Find where the given text appears and provide that cell's center as (x, y) coordinate. 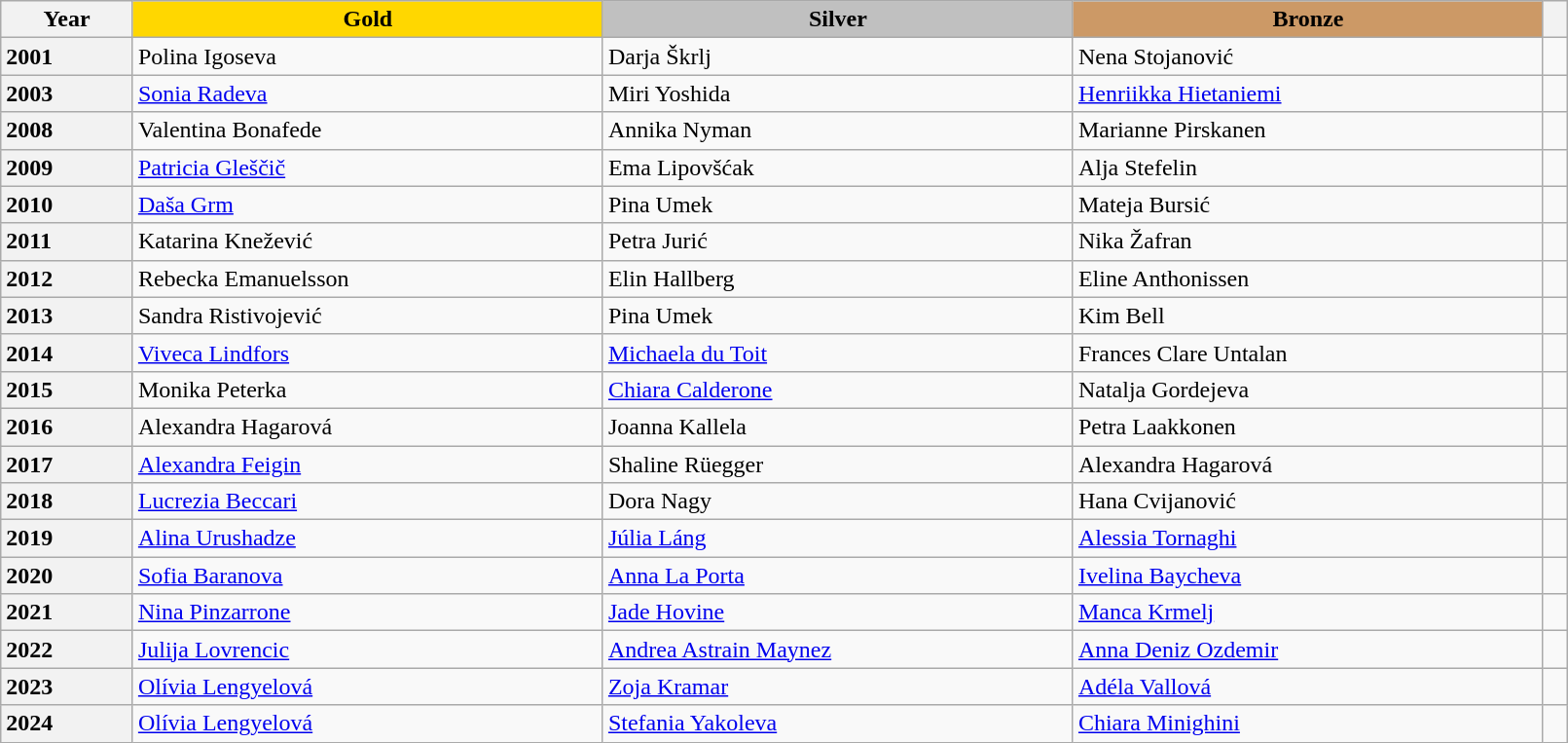
Nika Žafran (1308, 241)
Petra Laakkonen (1308, 427)
2015 (67, 390)
Adéla Vallová (1308, 687)
Ivelina Baycheva (1308, 576)
Anna La Porta (837, 576)
2020 (67, 576)
Marianne Pirskanen (1308, 130)
Rebecka Emanuelsson (368, 279)
Chiara Calderone (837, 390)
Kim Bell (1308, 316)
2023 (67, 687)
Hana Cvijanović (1308, 502)
Joanna Kallela (837, 427)
Nina Pinzarrone (368, 613)
Nena Stojanović (1308, 56)
Valentina Bonafede (368, 130)
Frances Clare Untalan (1308, 353)
Polina Igoseva (368, 56)
2018 (67, 502)
2012 (67, 279)
Stefania Yakoleva (837, 724)
Shaline Rüegger (837, 464)
Sofia Baranova (368, 576)
Elin Hallberg (837, 279)
Lucrezia Beccari (368, 502)
Henriikka Hietaniemi (1308, 93)
Dora Nagy (837, 502)
Petra Jurić (837, 241)
Natalja Gordejeva (1308, 390)
2003 (67, 93)
2014 (67, 353)
Zoja Kramar (837, 687)
Sonia Radeva (368, 93)
2009 (67, 167)
Alja Stefelin (1308, 167)
Michaela du Toit (837, 353)
Jade Hovine (837, 613)
Chiara Minighini (1308, 724)
Eline Anthonissen (1308, 279)
Alexandra Feigin (368, 464)
Júlia Láng (837, 539)
Silver (837, 19)
2008 (67, 130)
Sandra Ristivojević (368, 316)
Andrea Astrain Maynez (837, 650)
2010 (67, 204)
Mateja Bursić (1308, 204)
Year (67, 19)
Manca Krmelj (1308, 613)
Miri Yoshida (837, 93)
2001 (67, 56)
Julija Lovrencic (368, 650)
2011 (67, 241)
2013 (67, 316)
2021 (67, 613)
Alessia Tornaghi (1308, 539)
Viveca Lindfors (368, 353)
Patricia Gleščič (368, 167)
Ema Lipovšćak (837, 167)
2016 (67, 427)
2019 (67, 539)
Katarina Knežević (368, 241)
2022 (67, 650)
2017 (67, 464)
Darja Škrlj (837, 56)
Monika Peterka (368, 390)
Anna Deniz Ozdemir (1308, 650)
Bronze (1308, 19)
2024 (67, 724)
Annika Nyman (837, 130)
Gold (368, 19)
Daša Grm (368, 204)
Alina Urushadze (368, 539)
